For the text-containing cell, return its midpoint in (x, y) coordinate format. 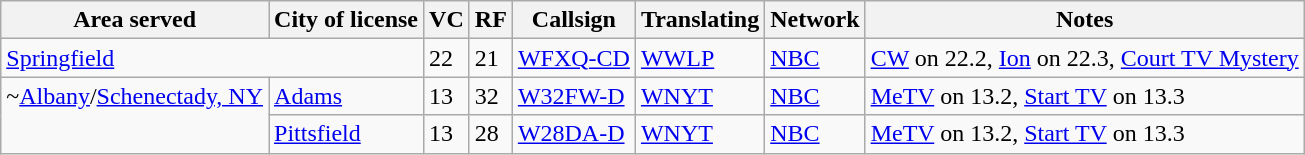
22 (447, 58)
28 (490, 134)
Network (815, 20)
Springfield (212, 58)
Pittsfield (346, 134)
VC (447, 20)
Area served (135, 20)
~Albany/Schenectady, NY (135, 115)
W28DA-D (574, 134)
Callsign (574, 20)
RF (490, 20)
Adams (346, 96)
City of license (346, 20)
W32FW-D (574, 96)
WFXQ-CD (574, 58)
CW on 22.2, Ion on 22.3, Court TV Mystery (1084, 58)
WWLP (700, 58)
32 (490, 96)
21 (490, 58)
Notes (1084, 20)
Translating (700, 20)
